Provide the [X, Y] coordinate of the cell's center where the given text is located.  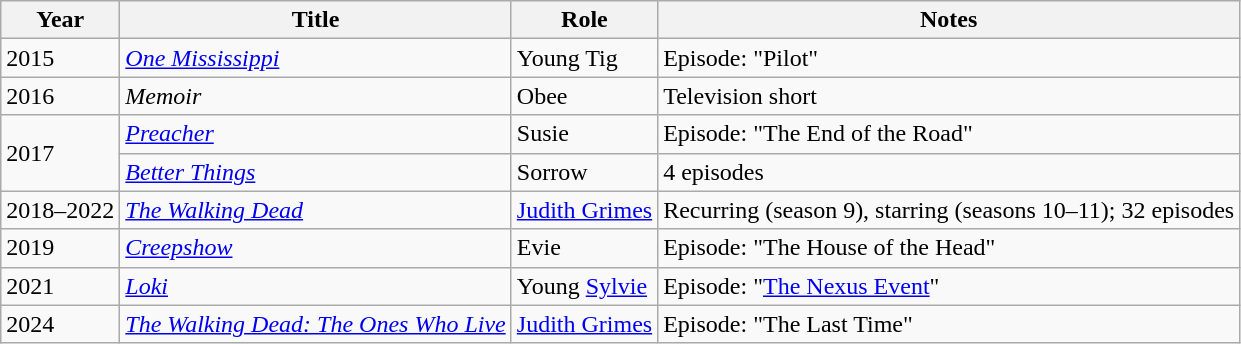
2018–2022 [60, 210]
Evie [584, 248]
2017 [60, 153]
Preacher [316, 134]
2024 [60, 324]
2021 [60, 286]
Memoir [316, 96]
Episode: "Pilot" [949, 58]
Episode: "The Nexus Event" [949, 286]
Notes [949, 20]
Television short [949, 96]
Better Things [316, 172]
One Mississippi [316, 58]
Year [60, 20]
Episode: "The End of the Road" [949, 134]
The Walking Dead [316, 210]
Creepshow [316, 248]
Young Tig [584, 58]
Episode: "The Last Time" [949, 324]
Loki [316, 286]
2015 [60, 58]
Sorrow [584, 172]
2019 [60, 248]
Role [584, 20]
Susie [584, 134]
The Walking Dead: The Ones Who Live [316, 324]
Young Sylvie [584, 286]
Recurring (season 9), starring (seasons 10–11); 32 episodes [949, 210]
Episode: "The House of the Head" [949, 248]
Title [316, 20]
2016 [60, 96]
4 episodes [949, 172]
Obee [584, 96]
